Scan for the cell matching the given text and deliver its (X, Y) coordinate at center. 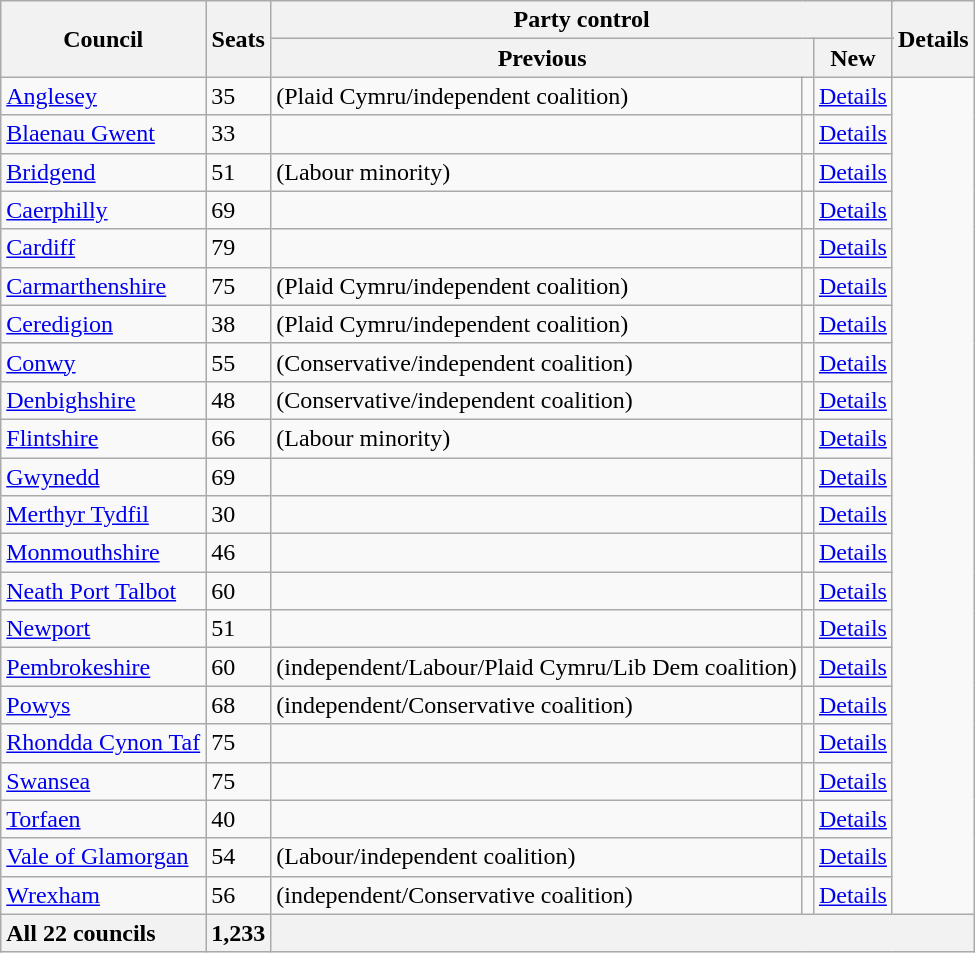
68 (238, 705)
Merthyr Tydfil (104, 515)
54 (238, 857)
Vale of Glamorgan (104, 857)
Powys (104, 705)
Blaenau Gwent (104, 134)
38 (238, 324)
Torfaen (104, 819)
55 (238, 362)
Cardiff (104, 248)
All 22 councils (104, 933)
Caerphilly (104, 210)
New (852, 58)
(Labour/independent coalition) (537, 857)
35 (238, 96)
Neath Port Talbot (104, 591)
46 (238, 553)
Ceredigion (104, 324)
33 (238, 134)
30 (238, 515)
Carmarthenshire (104, 286)
Anglesey (104, 96)
Denbighshire (104, 400)
Party control (582, 20)
66 (238, 438)
Pembrokeshire (104, 667)
56 (238, 895)
Wrexham (104, 895)
Monmouthshire (104, 553)
Council (104, 39)
40 (238, 819)
Bridgend (104, 172)
79 (238, 248)
Previous (542, 58)
Flintshire (104, 438)
48 (238, 400)
(independent/Labour/Plaid Cymru/Lib Dem coalition) (537, 667)
Newport (104, 629)
Swansea (104, 781)
Conwy (104, 362)
Gwynedd (104, 477)
1,233 (238, 933)
Seats (238, 39)
Rhondda Cynon Taf (104, 743)
